Search for the cell housing the specified text and yield its [X, Y] center coordinate. 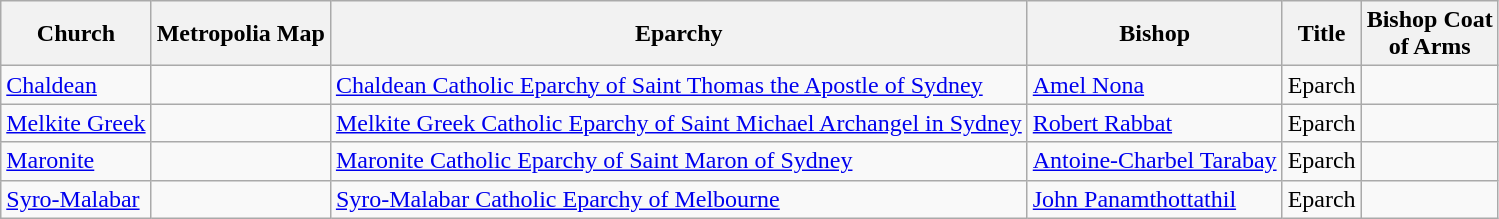
Eparchy [678, 34]
Chaldean [76, 85]
Title [1322, 34]
Bishop Coatof Arms [1430, 34]
Maronite [76, 161]
John Panamthottathil [1154, 199]
Melkite Greek Catholic Eparchy of Saint Michael Archangel in Sydney [678, 123]
Amel Nona [1154, 85]
Maronite Catholic Eparchy of Saint Maron of Sydney [678, 161]
Antoine-Charbel Tarabay [1154, 161]
Church [76, 34]
Chaldean Catholic Eparchy of Saint Thomas the Apostle of Sydney [678, 85]
Metropolia Map [240, 34]
Bishop [1154, 34]
Melkite Greek [76, 123]
Syro-Malabar Catholic Eparchy of Melbourne [678, 199]
Syro-Malabar [76, 199]
Robert Rabbat [1154, 123]
